Find where the given text appears and provide that cell's center as [X, Y] coordinate. 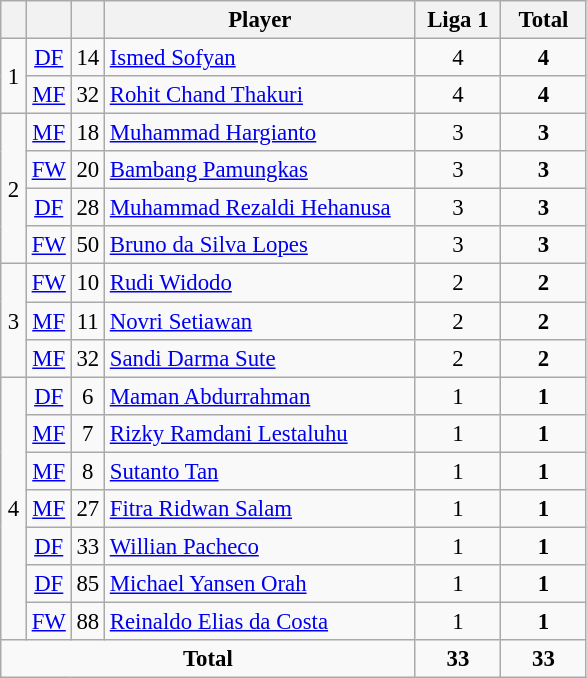
Sutanto Tan [260, 471]
85 [88, 584]
7 [88, 433]
Fitra Ridwan Salam [260, 509]
Liga 1 [458, 20]
18 [88, 133]
14 [88, 58]
10 [88, 283]
Novri Setiawan [260, 321]
28 [88, 208]
Willian Pacheco [260, 546]
Ismed Sofyan [260, 58]
11 [88, 321]
Muhammad Hargianto [260, 133]
Bruno da Silva Lopes [260, 245]
Muhammad Rezaldi Hehanusa [260, 208]
8 [88, 471]
Rudi Widodo [260, 283]
Bambang Pamungkas [260, 170]
Rohit Chand Thakuri [260, 95]
6 [88, 396]
27 [88, 509]
Sandi Darma Sute [260, 358]
Rizky Ramdani Lestaluhu [260, 433]
Player [260, 20]
20 [88, 170]
88 [88, 621]
Maman Abdurrahman [260, 396]
Michael Yansen Orah [260, 584]
50 [88, 245]
Reinaldo Elias da Costa [260, 621]
